Extract the (x, y) coordinate from the center of the cell holding the provided text.  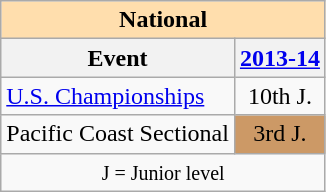
U.S. Championships (118, 96)
National (164, 20)
J = Junior level (164, 172)
10th J. (280, 96)
Pacific Coast Sectional (118, 134)
2013-14 (280, 58)
Event (118, 58)
3rd J. (280, 134)
